From the cell containing the given text, extract its center point as [X, Y] coordinate. 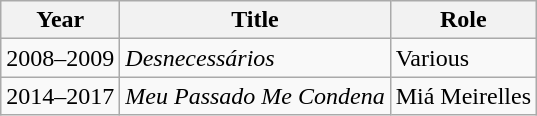
Miá Meirelles [463, 96]
Various [463, 58]
2014–2017 [60, 96]
Title [255, 20]
Desnecessários [255, 58]
Role [463, 20]
2008–2009 [60, 58]
Year [60, 20]
Meu Passado Me Condena [255, 96]
